From the cell containing the given text, extract its center point as (x, y) coordinate. 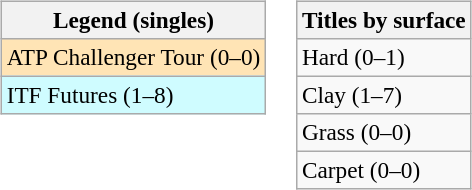
ITF Futures (1–8) (133, 95)
Titles by surface (384, 20)
Clay (1–7) (384, 95)
Grass (0–0) (384, 133)
Legend (singles) (133, 20)
Hard (0–1) (384, 57)
ATP Challenger Tour (0–0) (133, 57)
Carpet (0–0) (384, 171)
